Provide the [X, Y] coordinate of the cell's center where the given text is located.  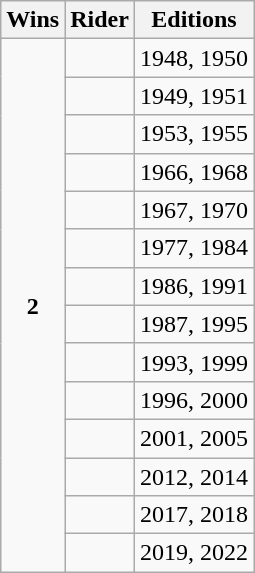
1986, 1991 [194, 286]
Wins [33, 20]
2019, 2022 [194, 553]
2001, 2005 [194, 438]
1948, 1950 [194, 58]
1949, 1951 [194, 96]
2017, 2018 [194, 515]
1996, 2000 [194, 400]
1967, 1970 [194, 210]
1987, 1995 [194, 324]
1966, 1968 [194, 172]
1953, 1955 [194, 134]
1977, 1984 [194, 248]
2 [33, 306]
2012, 2014 [194, 477]
1993, 1999 [194, 362]
Editions [194, 20]
Rider [100, 20]
